For the text-containing cell, return its midpoint in (x, y) coordinate format. 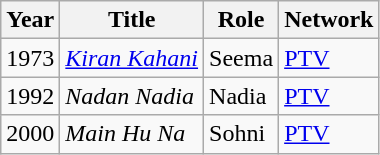
1992 (30, 96)
Kiran Kahani (132, 58)
Nadia (242, 96)
Year (30, 20)
Role (242, 20)
Sohni (242, 134)
Nadan Nadia (132, 96)
2000 (30, 134)
Network (329, 20)
Seema (242, 58)
Main Hu Na (132, 134)
Title (132, 20)
1973 (30, 58)
